Determine the (X, Y) coordinate at the center of the cell enclosing the given text.  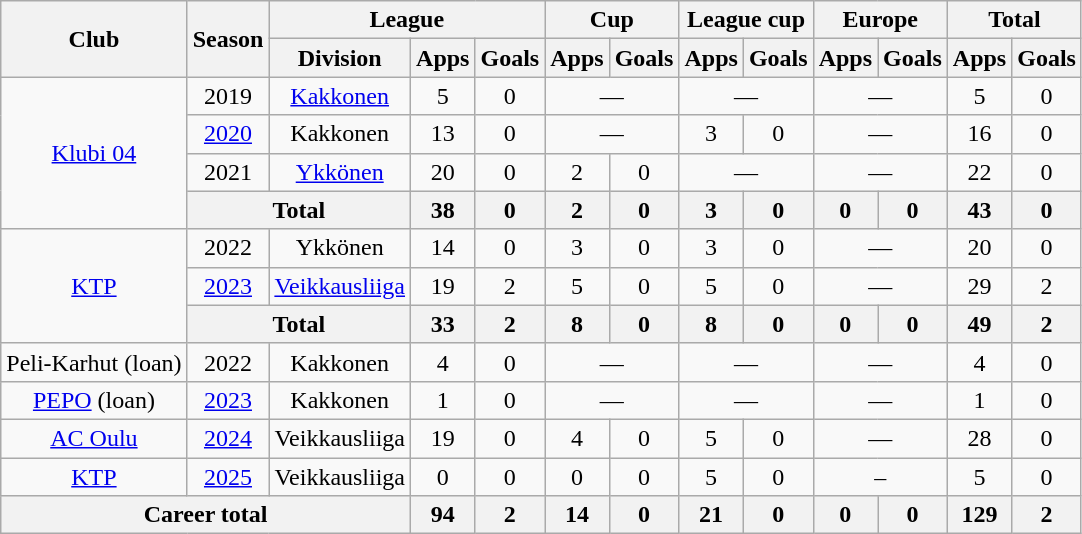
129 (979, 515)
94 (443, 515)
49 (979, 324)
League (407, 20)
Club (94, 39)
Peli-Karhut (loan) (94, 362)
Cup (612, 20)
38 (443, 210)
21 (711, 515)
29 (979, 286)
Career total (206, 515)
Europe (880, 20)
Season (228, 39)
PEPO (loan) (94, 400)
28 (979, 438)
16 (979, 134)
League cup (746, 20)
Division (340, 58)
13 (443, 134)
2019 (228, 96)
AC Oulu (94, 438)
33 (443, 324)
2021 (228, 172)
2025 (228, 477)
Klubi 04 (94, 153)
43 (979, 210)
– (880, 477)
2024 (228, 438)
2020 (228, 134)
22 (979, 172)
